Return the [x, y] coordinate for the center point of the cell that contains the specified text.  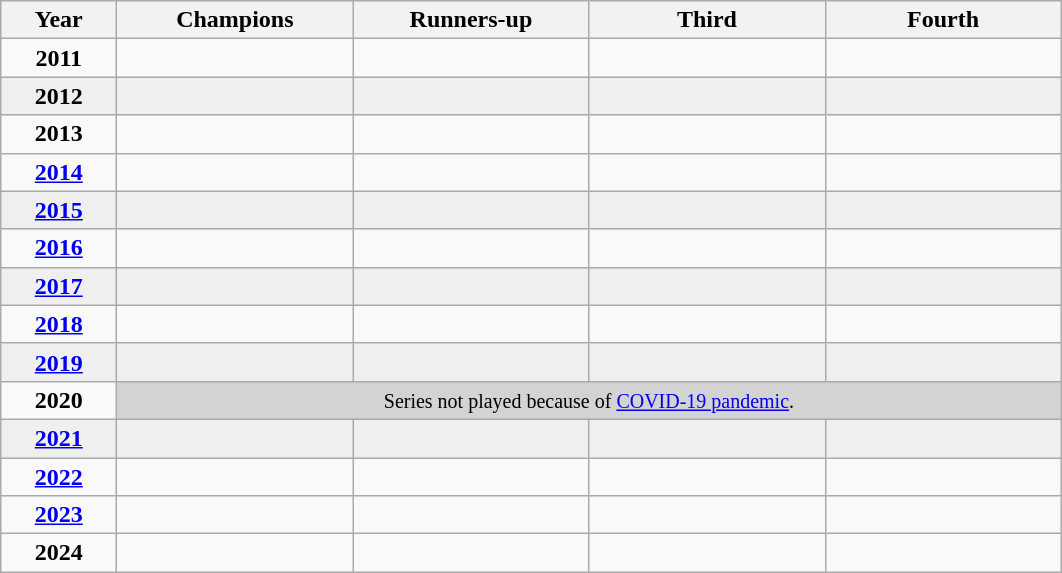
2016 [59, 248]
Champions [235, 20]
2011 [59, 58]
2012 [59, 96]
2024 [59, 553]
Third [707, 20]
2018 [59, 324]
2013 [59, 134]
2019 [59, 362]
2017 [59, 286]
Year [59, 20]
Runners-up [471, 20]
Fourth [943, 20]
Series not played because of COVID-19 pandemic. [589, 400]
2015 [59, 210]
2021 [59, 438]
2023 [59, 515]
2020 [59, 400]
2022 [59, 477]
2014 [59, 172]
